Identify which cell holds the provided text, then report its [x, y] central coordinate. 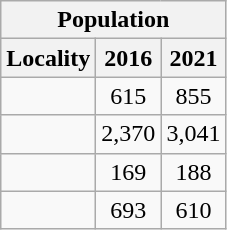
2,370 [128, 134]
3,041 [194, 134]
Population [114, 20]
2016 [128, 58]
169 [128, 172]
Locality [48, 58]
855 [194, 96]
615 [128, 96]
188 [194, 172]
610 [194, 210]
2021 [194, 58]
693 [128, 210]
